From the cell containing the given text, extract its center point as (x, y) coordinate. 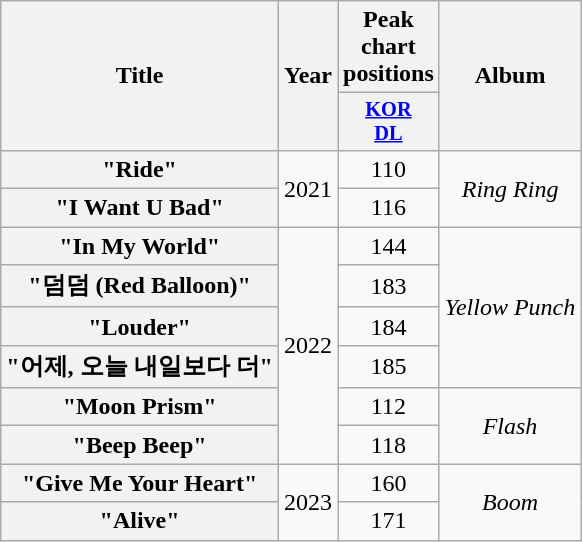
"Louder" (140, 326)
185 (389, 366)
"I Want U Bad" (140, 208)
183 (389, 286)
Peak chart positions (389, 47)
Ring Ring (510, 188)
"Beep Beep" (140, 445)
112 (389, 407)
KORDL (389, 122)
"Moon Prism" (140, 407)
"Give Me Your Heart" (140, 483)
Title (140, 76)
118 (389, 445)
2023 (308, 502)
"어제, 오늘 내일보다 더" (140, 366)
"In My World" (140, 246)
"Ride" (140, 169)
Album (510, 76)
Flash (510, 426)
110 (389, 169)
2022 (308, 346)
116 (389, 208)
"덤덤 (Red Balloon)" (140, 286)
144 (389, 246)
"Alive" (140, 521)
160 (389, 483)
Boom (510, 502)
Yellow Punch (510, 308)
2021 (308, 188)
Year (308, 76)
171 (389, 521)
184 (389, 326)
